Capture the cell that displays the provided text and extract its [x, y] central coordinate. 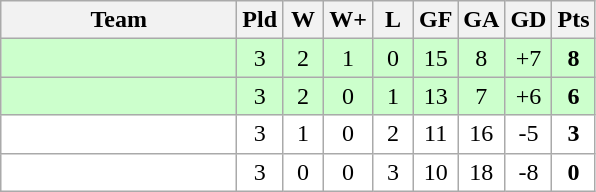
10 [435, 172]
Pld [260, 20]
15 [435, 58]
L [392, 20]
GF [435, 20]
Team [119, 20]
7 [482, 96]
+7 [528, 58]
18 [482, 172]
11 [435, 134]
GD [528, 20]
-8 [528, 172]
6 [574, 96]
+6 [528, 96]
13 [435, 96]
Pts [574, 20]
W+ [348, 20]
W [304, 20]
-5 [528, 134]
16 [482, 134]
GA [482, 20]
